From the cell containing the given text, extract its center point as (X, Y) coordinate. 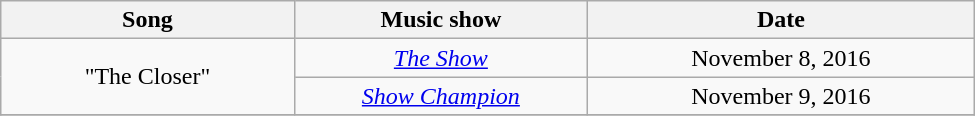
Date (782, 20)
Show Champion (440, 96)
Song (148, 20)
November 8, 2016 (782, 58)
Music show (440, 20)
November 9, 2016 (782, 96)
The Show (440, 58)
"The Closer" (148, 77)
